Output the (X, Y) coordinate of the center of the cell containing the given text.  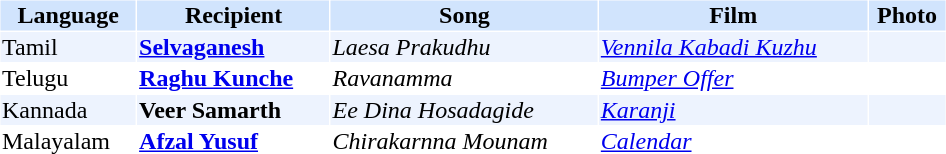
Raghu Kunche (234, 79)
Tamil (68, 47)
Song (464, 15)
Kannada (68, 110)
Ee Dina Hosadagide (464, 110)
Bumper Offer (733, 79)
Selvaganesh (234, 47)
Ravanamma (464, 79)
Karanji (733, 110)
Laesa Prakudhu (464, 47)
Language (68, 15)
Vennila Kabadi Kuzhu (733, 47)
Film (733, 15)
Recipient (234, 15)
Photo (906, 15)
Veer Samarth (234, 110)
Telugu (68, 79)
